Pinpoint the cell where the given text exists, returning its (X, Y) midpoint coordinate. 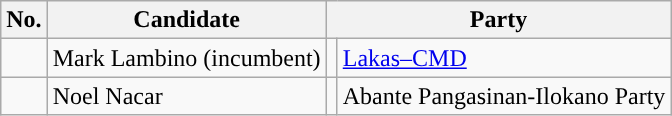
Abante Pangasinan-Ilokano Party (504, 96)
Party (498, 20)
Candidate (186, 20)
Lakas–CMD (504, 58)
Noel Nacar (186, 96)
Mark Lambino (incumbent) (186, 58)
No. (24, 20)
